Detect which cell encompasses the target text, then output its [x, y] center coordinate. 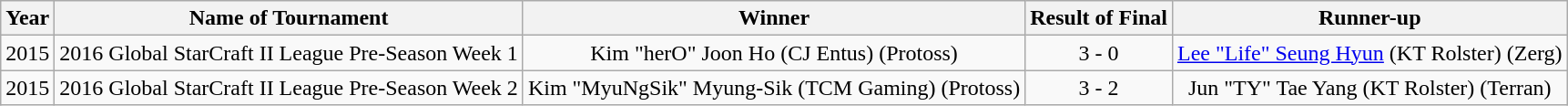
Winner [774, 18]
Name of Tournament [290, 18]
Year [27, 18]
2016 Global StarCraft II League Pre-Season Week 1 [290, 53]
Kim "herO" Joon Ho (CJ Entus) (Protoss) [774, 53]
3 - 2 [1099, 88]
Lee "Life" Seung Hyun (KT Rolster) (Zerg) [1369, 53]
Runner-up [1369, 18]
3 - 0 [1099, 53]
Result of Final [1099, 18]
Jun "TY" Tae Yang (KT Rolster) (Terran) [1369, 88]
Kim "MyuNgSik" Myung-Sik (TCM Gaming) (Protoss) [774, 88]
2016 Global StarCraft II League Pre-Season Week 2 [290, 88]
